Return the [x, y] coordinate for the center point of the cell that contains the specified text.  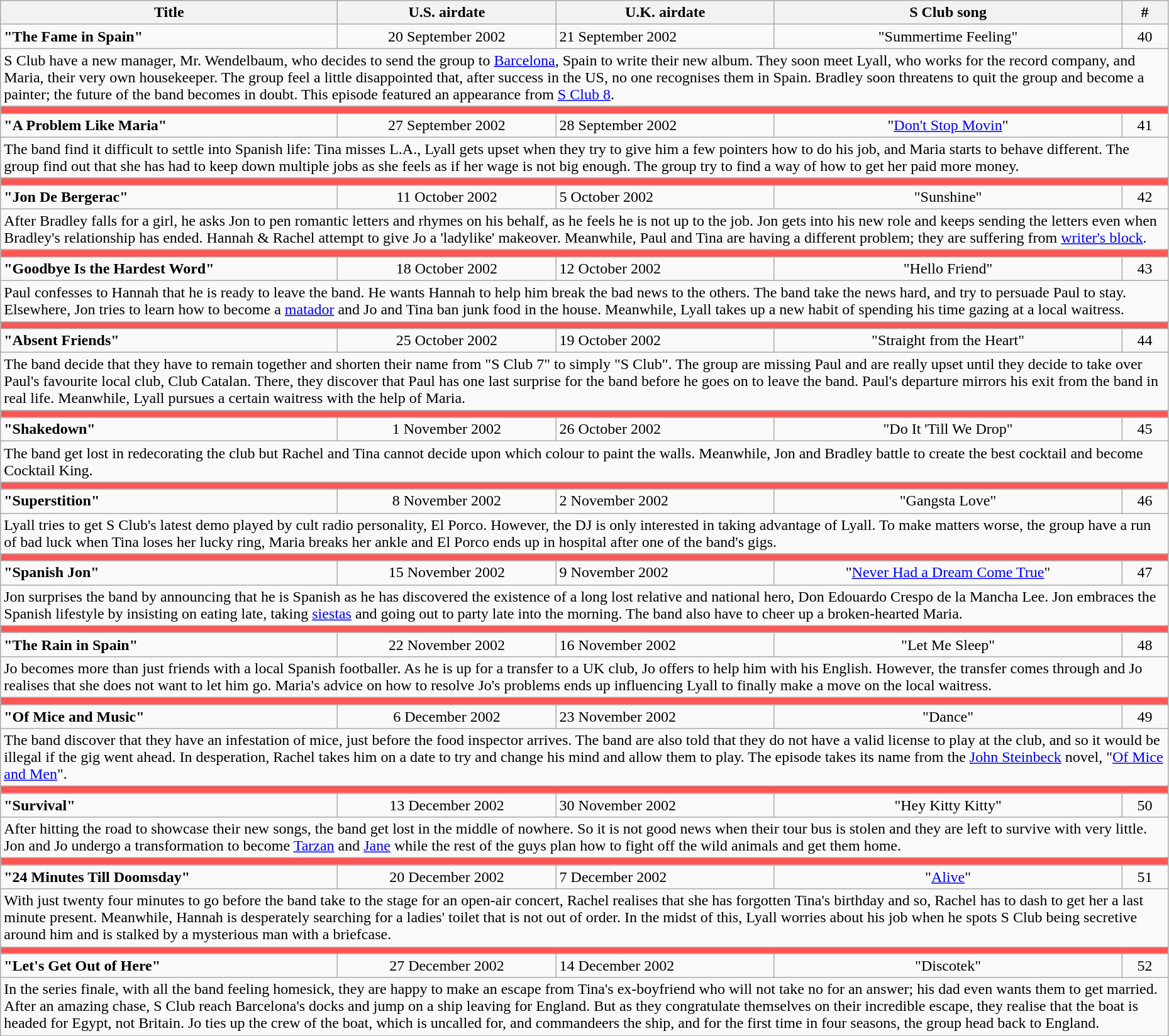
"Hello Friend" [948, 268]
42 [1145, 197]
"24 Minutes Till Doomsday" [169, 877]
47 [1145, 573]
"Superstition" [169, 501]
Title [169, 13]
"Goodbye Is the Hardest Word" [169, 268]
50 [1145, 805]
"Sunshine" [948, 197]
14 December 2002 [665, 966]
20 September 2002 [446, 36]
"Alive" [948, 877]
"Discotek" [948, 966]
"The Rain in Spain" [169, 644]
"Let Me Sleep" [948, 644]
45 [1145, 429]
"Never Had a Dream Come True" [948, 573]
# [1145, 13]
"Survival" [169, 805]
27 September 2002 [446, 125]
12 October 2002 [665, 268]
"The Fame in Spain" [169, 36]
"Straight from the Heart" [948, 341]
S Club song [948, 13]
21 September 2002 [665, 36]
"Dance" [948, 716]
28 September 2002 [665, 125]
23 November 2002 [665, 716]
"Don't Stop Movin" [948, 125]
"Jon De Bergerac" [169, 197]
18 October 2002 [446, 268]
9 November 2002 [665, 573]
"Spanish Jon" [169, 573]
"Absent Friends" [169, 341]
22 November 2002 [446, 644]
8 November 2002 [446, 501]
5 October 2002 [665, 197]
46 [1145, 501]
15 November 2002 [446, 573]
"Shakedown" [169, 429]
"Let's Get Out of Here" [169, 966]
6 December 2002 [446, 716]
13 December 2002 [446, 805]
51 [1145, 877]
11 October 2002 [446, 197]
"Hey Kitty Kitty" [948, 805]
16 November 2002 [665, 644]
"Of Mice and Music" [169, 716]
44 [1145, 341]
25 October 2002 [446, 341]
20 December 2002 [446, 877]
"Summertime Feeling" [948, 36]
19 October 2002 [665, 341]
2 November 2002 [665, 501]
43 [1145, 268]
"Gangsta Love" [948, 501]
30 November 2002 [665, 805]
26 October 2002 [665, 429]
40 [1145, 36]
52 [1145, 966]
49 [1145, 716]
"Do It 'Till We Drop" [948, 429]
1 November 2002 [446, 429]
48 [1145, 644]
41 [1145, 125]
"A Problem Like Maria" [169, 125]
U.S. airdate [446, 13]
27 December 2002 [446, 966]
7 December 2002 [665, 877]
U.K. airdate [665, 13]
